Determine the (X, Y) coordinate at the center of the cell enclosing the given text.  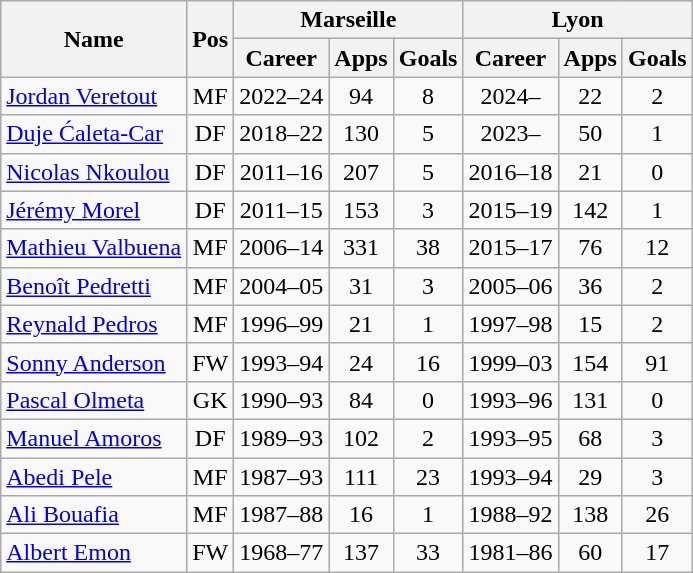
Jérémy Morel (94, 210)
26 (657, 515)
29 (590, 477)
Manuel Amoros (94, 438)
1981–86 (510, 553)
1996–99 (282, 324)
2015–19 (510, 210)
2016–18 (510, 172)
Name (94, 39)
Reynald Pedros (94, 324)
154 (590, 362)
2004–05 (282, 286)
8 (428, 96)
102 (361, 438)
12 (657, 248)
31 (361, 286)
1989–93 (282, 438)
2005–06 (510, 286)
Nicolas Nkoulou (94, 172)
1999–03 (510, 362)
1993–96 (510, 400)
1987–88 (282, 515)
1987–93 (282, 477)
33 (428, 553)
2018–22 (282, 134)
Benoît Pedretti (94, 286)
Mathieu Valbuena (94, 248)
2022–24 (282, 96)
2024– (510, 96)
131 (590, 400)
130 (361, 134)
GK (210, 400)
68 (590, 438)
Abedi Pele (94, 477)
2011–15 (282, 210)
91 (657, 362)
Pos (210, 39)
Duje Ćaleta-Car (94, 134)
1997–98 (510, 324)
2006–14 (282, 248)
76 (590, 248)
1990–93 (282, 400)
2015–17 (510, 248)
17 (657, 553)
50 (590, 134)
137 (361, 553)
207 (361, 172)
138 (590, 515)
Ali Bouafia (94, 515)
15 (590, 324)
1968–77 (282, 553)
36 (590, 286)
Sonny Anderson (94, 362)
38 (428, 248)
Albert Emon (94, 553)
153 (361, 210)
Marseille (348, 20)
2023– (510, 134)
84 (361, 400)
1993–95 (510, 438)
331 (361, 248)
Jordan Veretout (94, 96)
23 (428, 477)
142 (590, 210)
2011–16 (282, 172)
60 (590, 553)
94 (361, 96)
22 (590, 96)
1988–92 (510, 515)
111 (361, 477)
Pascal Olmeta (94, 400)
24 (361, 362)
Lyon (578, 20)
